Return the [X, Y] coordinate for the center point of the cell that contains the specified text.  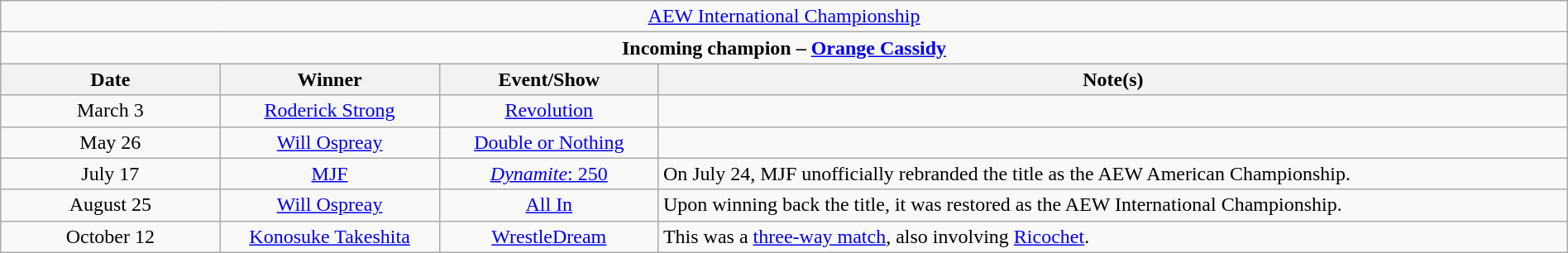
AEW International Championship [784, 17]
All In [549, 205]
Double or Nothing [549, 142]
March 3 [111, 111]
Dynamite: 250 [549, 174]
Event/Show [549, 79]
MJF [329, 174]
May 26 [111, 142]
July 17 [111, 174]
August 25 [111, 205]
This was a three-way match, also involving Ricochet. [1113, 236]
Roderick Strong [329, 111]
October 12 [111, 236]
Incoming champion – Orange Cassidy [784, 48]
On July 24, MJF unofficially rebranded the title as the AEW American Championship. [1113, 174]
Note(s) [1113, 79]
Konosuke Takeshita [329, 236]
WrestleDream [549, 236]
Revolution [549, 111]
Winner [329, 79]
Date [111, 79]
Upon winning back the title, it was restored as the AEW International Championship. [1113, 205]
